Output the (X, Y) coordinate of the center of the cell containing the given text.  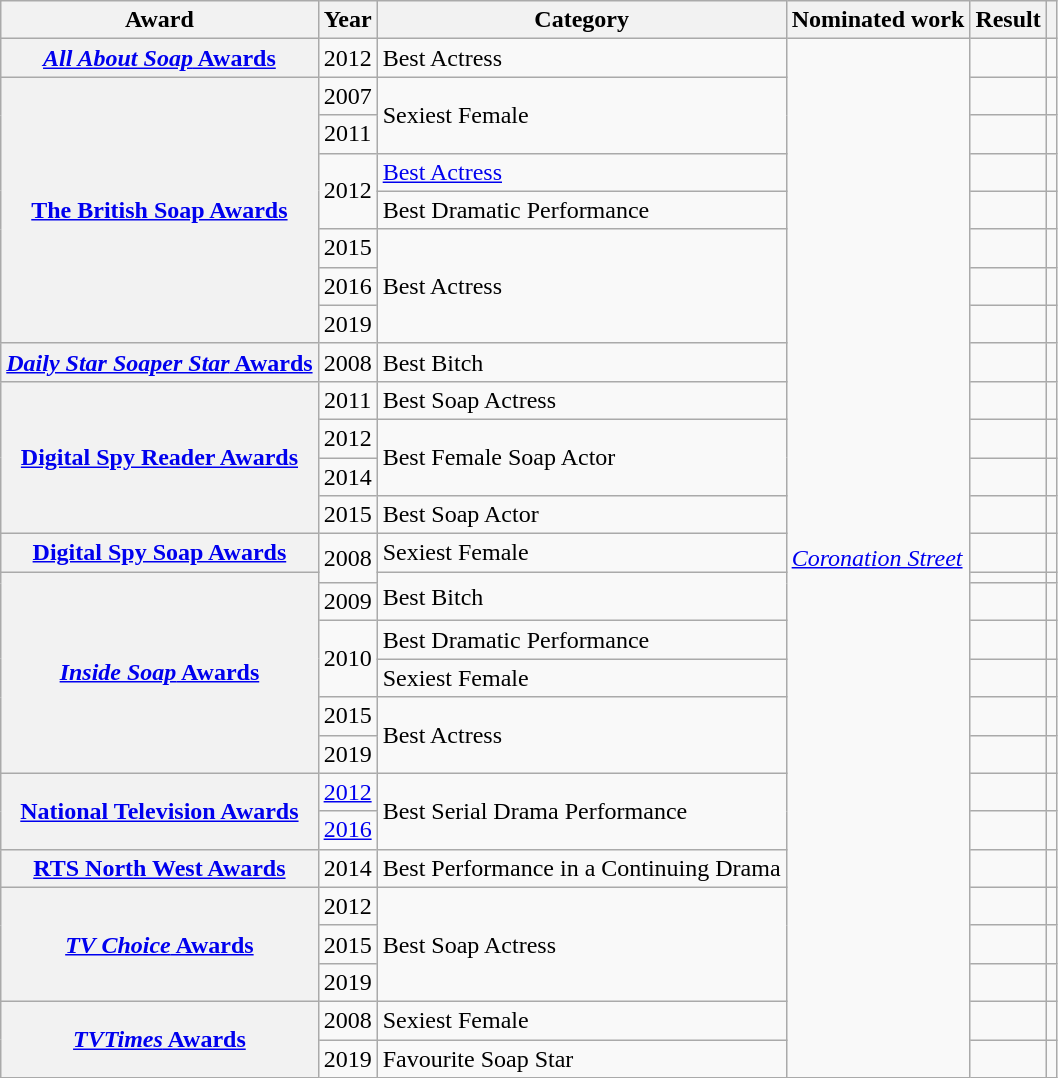
2010 (348, 659)
Nominated work (878, 20)
National Television Awards (160, 811)
Best Soap Actor (582, 515)
TV Choice Awards (160, 944)
2007 (348, 96)
Result (1008, 20)
Coronation Street (878, 558)
Daily Star Soaper Star Awards (160, 362)
Best Performance in a Continuing Drama (582, 868)
Category (582, 20)
All About Soap Awards (160, 58)
TVTimes Awards (160, 1039)
The British Soap Awards (160, 210)
Digital Spy Reader Awards (160, 457)
2009 (348, 602)
Award (160, 20)
Year (348, 20)
Best Serial Drama Performance (582, 811)
Best Female Soap Actor (582, 457)
Inside Soap Awards (160, 672)
Favourite Soap Star (582, 1059)
Digital Spy Soap Awards (160, 553)
RTS North West Awards (160, 868)
